Determine the (x, y) coordinate at the center of the cell enclosing the given text.  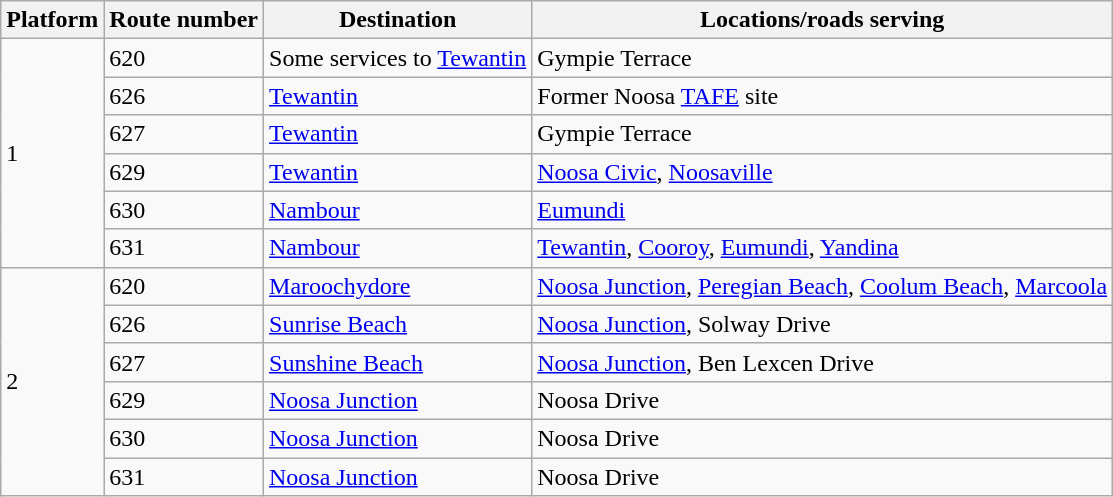
Some services to Tewantin (398, 58)
1 (52, 153)
Sunshine Beach (398, 362)
2 (52, 381)
Eumundi (822, 210)
Noosa Junction, Ben Lexcen Drive (822, 362)
Tewantin, Cooroy, Eumundi, Yandina (822, 248)
Noosa Civic, Noosaville (822, 172)
Maroochydore (398, 286)
Former Noosa TAFE site (822, 96)
Noosa Junction, Peregian Beach, Coolum Beach, Marcoola (822, 286)
Sunrise Beach (398, 324)
Route number (184, 20)
Destination (398, 20)
Noosa Junction, Solway Drive (822, 324)
Platform (52, 20)
Locations/roads serving (822, 20)
